Return the [X, Y] coordinate for the center point of the cell that contains the specified text.  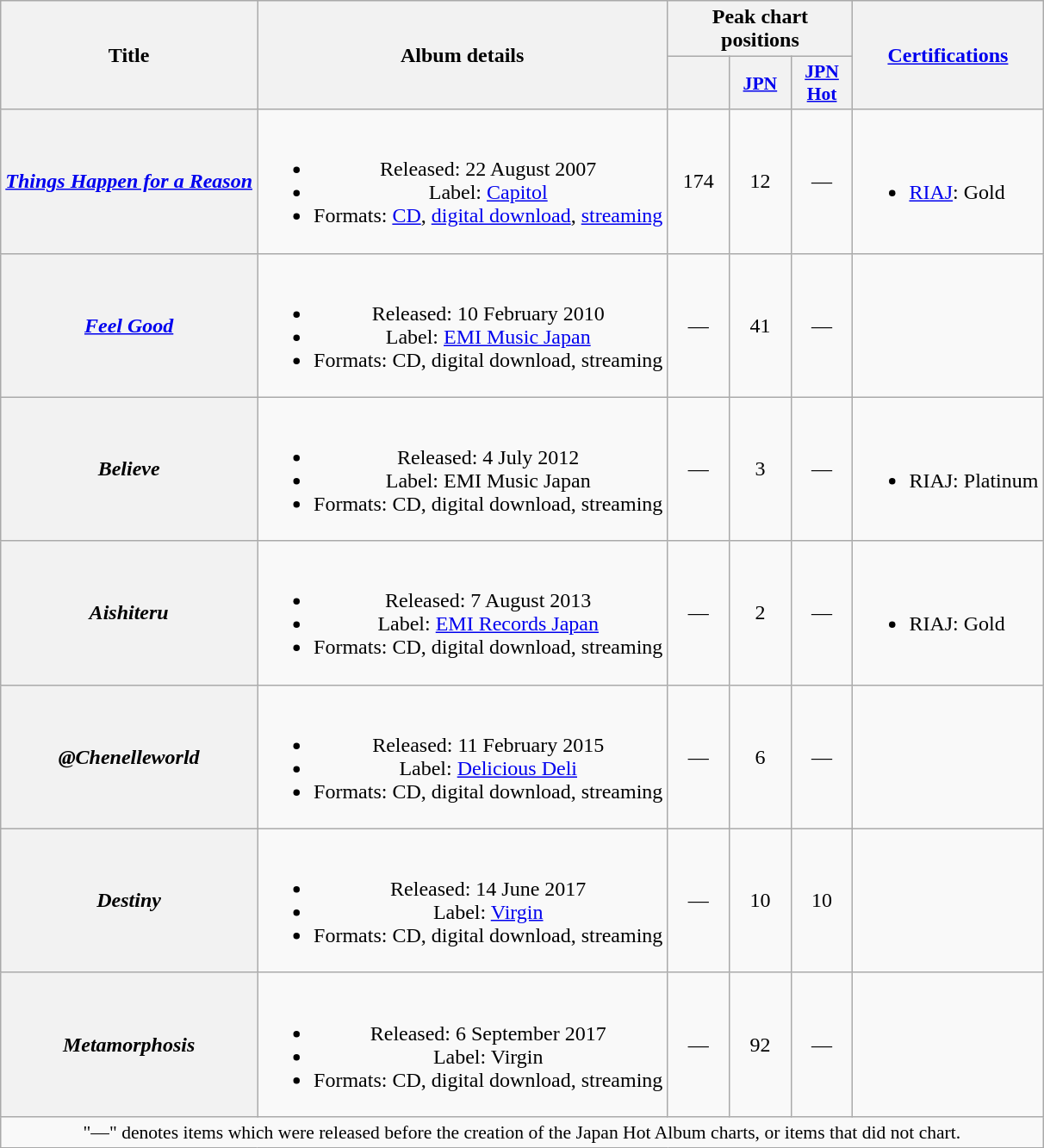
Metamorphosis [129, 1044]
Released: 14 June 2017 Label: VirginFormats: CD, digital download, streaming [463, 901]
Released: 11 February 2015Label: Delicious DeliFormats: CD, digital download, streaming [463, 756]
RIAJ: Platinum [948, 469]
JPNHot [822, 83]
174 [699, 181]
92 [761, 1044]
Certifications [948, 55]
Feel Good [129, 326]
Released: 7 August 2013Label: EMI Records JapanFormats: CD, digital download, streaming [463, 613]
Aishiteru [129, 613]
Album details [463, 55]
Peak chart positions [760, 29]
Released: 10 February 2010 Label: EMI Music JapanFormats: CD, digital download, streaming [463, 326]
@Chenelleworld [129, 756]
Released: 6 September 2017 Label: VirginFormats: CD, digital download, streaming [463, 1044]
"—" denotes items which were released before the creation of the Japan Hot Album charts, or items that did not chart. [522, 1132]
Believe [129, 469]
41 [761, 326]
12 [761, 181]
Title [129, 55]
Released: 22 August 2007Label: CapitolFormats: CD, digital download, streaming [463, 181]
JPN [761, 83]
2 [761, 613]
3 [761, 469]
Destiny [129, 901]
Things Happen for a Reason [129, 181]
6 [761, 756]
Released: 4 July 2012Label: EMI Music JapanFormats: CD, digital download, streaming [463, 469]
